Extract the (X, Y) coordinate from the center of the cell holding the provided text.  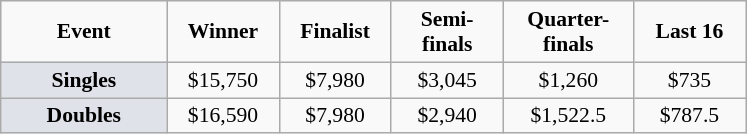
Finalist (335, 32)
$1,522.5 (568, 116)
$787.5 (689, 116)
$1,260 (568, 80)
$3,045 (447, 80)
Last 16 (689, 32)
$2,940 (447, 116)
$16,590 (223, 116)
Doubles (84, 116)
Semi-finals (447, 32)
$15,750 (223, 80)
Singles (84, 80)
Event (84, 32)
Winner (223, 32)
$735 (689, 80)
Quarter-finals (568, 32)
